Return [x, y] of the center of cell containing provided text 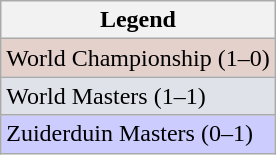
Legend [138, 20]
Zuiderduin Masters (0–1) [138, 134]
World Championship (1–0) [138, 58]
World Masters (1–1) [138, 96]
